Output the (X, Y) coordinate of the center of the cell containing the given text.  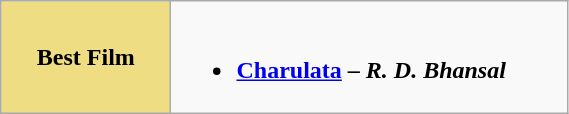
Charulata – R. D. Bhansal (370, 58)
Best Film (86, 58)
